Provide the [x, y] coordinate of the cell's center where the given text is located.  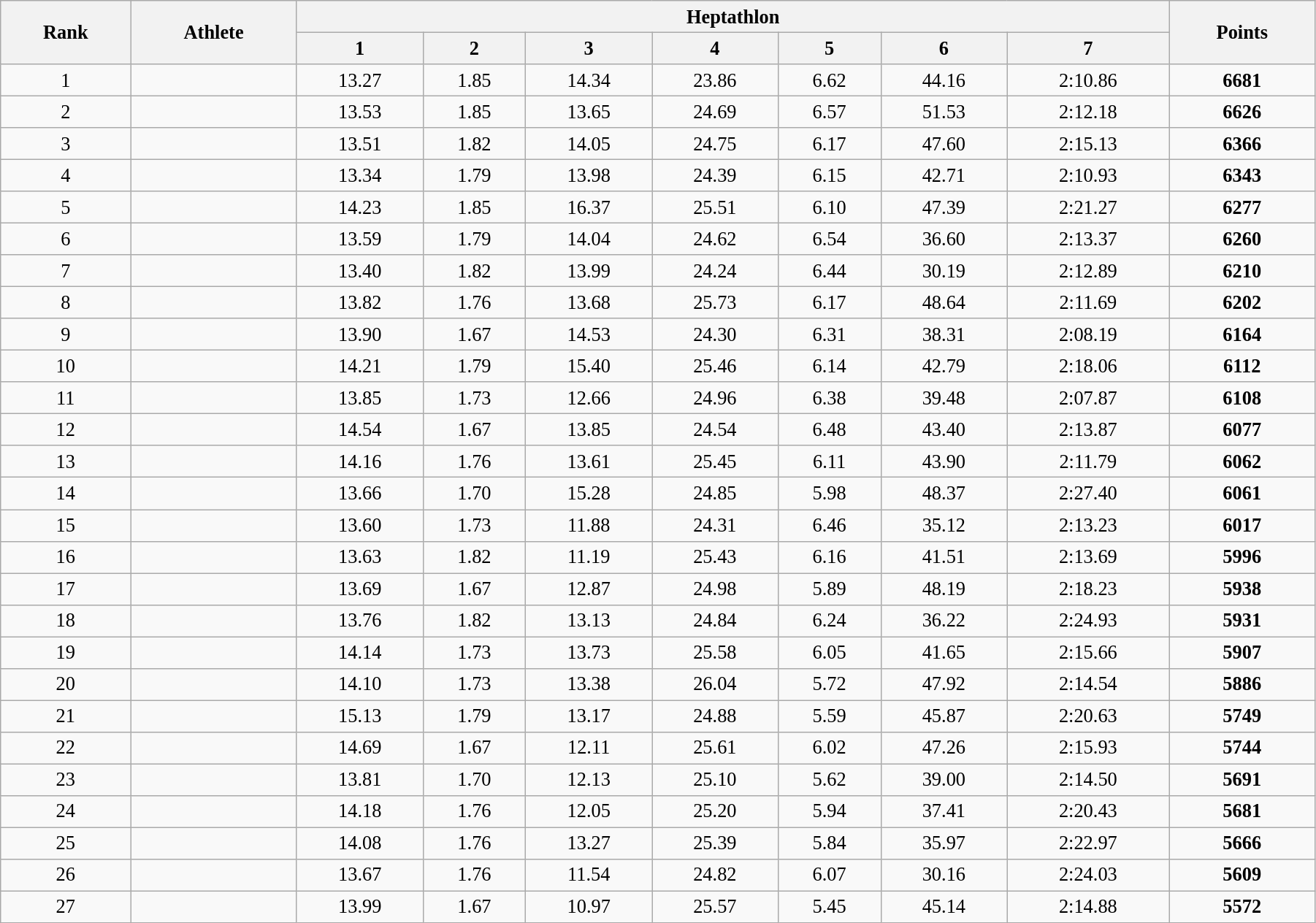
14.10 [359, 684]
2:20.63 [1088, 716]
14.14 [359, 652]
14.08 [359, 843]
47.92 [944, 684]
38.31 [944, 334]
13.76 [359, 621]
13.63 [359, 557]
13.61 [589, 461]
17 [66, 589]
45.14 [944, 907]
2:12.89 [1088, 271]
24.85 [716, 494]
2:12.18 [1088, 112]
24.84 [716, 621]
14.05 [589, 144]
15.28 [589, 494]
13.69 [359, 589]
14.21 [359, 366]
6.44 [830, 271]
5691 [1242, 779]
2:18.23 [1088, 589]
2:14.88 [1088, 907]
25.61 [716, 748]
2:15.93 [1088, 748]
15 [66, 525]
5666 [1242, 843]
15.13 [359, 716]
25.45 [716, 461]
16 [66, 557]
6277 [1242, 207]
25.46 [716, 366]
25.73 [716, 302]
12.87 [589, 589]
19 [66, 652]
24.98 [716, 589]
2:21.27 [1088, 207]
14.18 [359, 811]
6062 [1242, 461]
5907 [1242, 652]
2:11.79 [1088, 461]
35.12 [944, 525]
45.87 [944, 716]
47.26 [944, 748]
Heptathlon [733, 16]
14 [66, 494]
24.96 [716, 398]
5.72 [830, 684]
2:10.93 [1088, 175]
25.51 [716, 207]
36.60 [944, 239]
13.73 [589, 652]
30.19 [944, 271]
13.66 [359, 494]
15.40 [589, 366]
12.13 [589, 779]
25.39 [716, 843]
9 [66, 334]
5572 [1242, 907]
5609 [1242, 875]
13.65 [589, 112]
5938 [1242, 589]
13.67 [359, 875]
2:24.93 [1088, 621]
37.41 [944, 811]
13.34 [359, 175]
2:27.40 [1088, 494]
13.60 [359, 525]
24.82 [716, 875]
6.11 [830, 461]
39.48 [944, 398]
35.97 [944, 843]
24.62 [716, 239]
6681 [1242, 80]
18 [66, 621]
2:07.87 [1088, 398]
24.39 [716, 175]
6202 [1242, 302]
27 [66, 907]
24.24 [716, 271]
6.62 [830, 80]
6260 [1242, 239]
5.62 [830, 779]
6112 [1242, 366]
6366 [1242, 144]
5744 [1242, 748]
42.79 [944, 366]
12 [66, 429]
11.19 [589, 557]
25.43 [716, 557]
25.20 [716, 811]
6.38 [830, 398]
6.48 [830, 429]
22 [66, 748]
2:13.23 [1088, 525]
5931 [1242, 621]
2:14.54 [1088, 684]
6210 [1242, 271]
11.54 [589, 875]
6108 [1242, 398]
2:18.06 [1088, 366]
23.86 [716, 80]
6.57 [830, 112]
26 [66, 875]
13.82 [359, 302]
6.24 [830, 621]
6626 [1242, 112]
5681 [1242, 811]
6017 [1242, 525]
13.13 [589, 621]
13.68 [589, 302]
36.22 [944, 621]
24.69 [716, 112]
13.40 [359, 271]
6343 [1242, 175]
2:08.19 [1088, 334]
Points [1242, 32]
2:14.50 [1088, 779]
13.17 [589, 716]
5.59 [830, 716]
5749 [1242, 716]
8 [66, 302]
14.23 [359, 207]
41.51 [944, 557]
13.81 [359, 779]
10 [66, 366]
41.65 [944, 652]
5.45 [830, 907]
6077 [1242, 429]
6.10 [830, 207]
20 [66, 684]
2:13.37 [1088, 239]
48.64 [944, 302]
11 [66, 398]
13.38 [589, 684]
5.84 [830, 843]
14.16 [359, 461]
51.53 [944, 112]
6.54 [830, 239]
25.10 [716, 779]
24.54 [716, 429]
2:24.03 [1088, 875]
11.88 [589, 525]
25.57 [716, 907]
5.94 [830, 811]
25 [66, 843]
24.75 [716, 144]
25.58 [716, 652]
2:13.87 [1088, 429]
14.54 [359, 429]
6.07 [830, 875]
12.05 [589, 811]
42.71 [944, 175]
13.59 [359, 239]
47.39 [944, 207]
Rank [66, 32]
6164 [1242, 334]
14.53 [589, 334]
16.37 [589, 207]
13.90 [359, 334]
2:15.13 [1088, 144]
Athlete [214, 32]
43.90 [944, 461]
2:13.69 [1088, 557]
6061 [1242, 494]
2:22.97 [1088, 843]
6.46 [830, 525]
14.04 [589, 239]
48.19 [944, 589]
10.97 [589, 907]
26.04 [716, 684]
6.05 [830, 652]
24.88 [716, 716]
21 [66, 716]
23 [66, 779]
12.66 [589, 398]
13 [66, 461]
6.31 [830, 334]
44.16 [944, 80]
2:20.43 [1088, 811]
2:10.86 [1088, 80]
30.16 [944, 875]
5.89 [830, 589]
5996 [1242, 557]
6.02 [830, 748]
14.69 [359, 748]
48.37 [944, 494]
47.60 [944, 144]
43.40 [944, 429]
6.16 [830, 557]
5.98 [830, 494]
6.15 [830, 175]
6.14 [830, 366]
24.30 [716, 334]
2:11.69 [1088, 302]
24 [66, 811]
13.51 [359, 144]
24.31 [716, 525]
14.34 [589, 80]
12.11 [589, 748]
13.98 [589, 175]
39.00 [944, 779]
2:15.66 [1088, 652]
5886 [1242, 684]
13.53 [359, 112]
